Extract the [x, y] coordinate from the center of the cell holding the provided text.  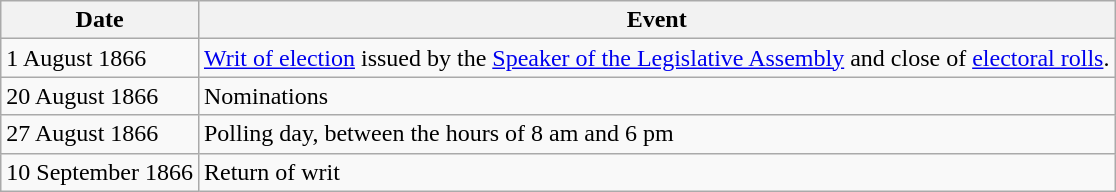
Event [656, 20]
Date [100, 20]
Writ of election issued by the Speaker of the Legislative Assembly and close of electoral rolls. [656, 58]
20 August 1866 [100, 96]
1 August 1866 [100, 58]
27 August 1866 [100, 134]
Nominations [656, 96]
Polling day, between the hours of 8 am and 6 pm [656, 134]
Return of writ [656, 172]
10 September 1866 [100, 172]
